For the text-containing cell, return its midpoint in (x, y) coordinate format. 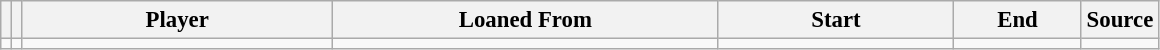
Loaned From (526, 20)
Player (178, 20)
End (1018, 20)
Source (1120, 20)
Start (836, 20)
